Locate the cell with the specified text and output its [x, y] center coordinate. 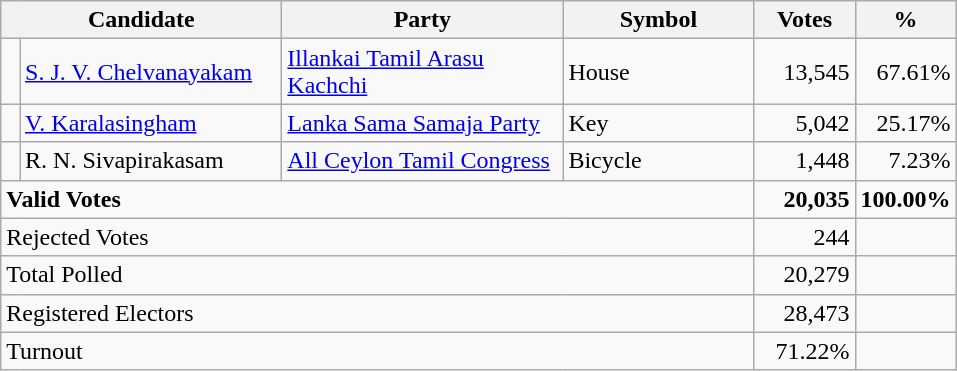
244 [804, 237]
House [658, 72]
Illankai Tamil Arasu Kachchi [422, 72]
100.00% [906, 199]
Key [658, 123]
71.22% [804, 351]
Registered Electors [378, 313]
Candidate [142, 20]
25.17% [906, 123]
Lanka Sama Samaja Party [422, 123]
1,448 [804, 161]
5,042 [804, 123]
Valid Votes [378, 199]
R. N. Sivapirakasam [151, 161]
Total Polled [378, 275]
28,473 [804, 313]
Bicycle [658, 161]
20,279 [804, 275]
Rejected Votes [378, 237]
V. Karalasingham [151, 123]
13,545 [804, 72]
Symbol [658, 20]
67.61% [906, 72]
S. J. V. Chelvanayakam [151, 72]
20,035 [804, 199]
Turnout [378, 351]
7.23% [906, 161]
All Ceylon Tamil Congress [422, 161]
% [906, 20]
Votes [804, 20]
Party [422, 20]
